Provide the [x, y] coordinate of the cell's center where the given text is located.  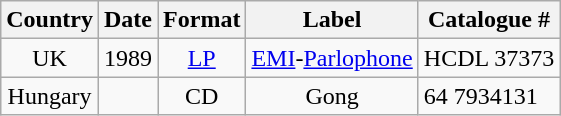
Format [202, 20]
Catalogue # [489, 20]
Label [332, 20]
Date [128, 20]
Country [50, 20]
Gong [332, 96]
HCDL 37373 [489, 58]
64 7934131 [489, 96]
EMI-Parlophone [332, 58]
LP [202, 58]
1989 [128, 58]
UK [50, 58]
Hungary [50, 96]
CD [202, 96]
